Return the [x, y] coordinate for the center point of the cell that contains the specified text.  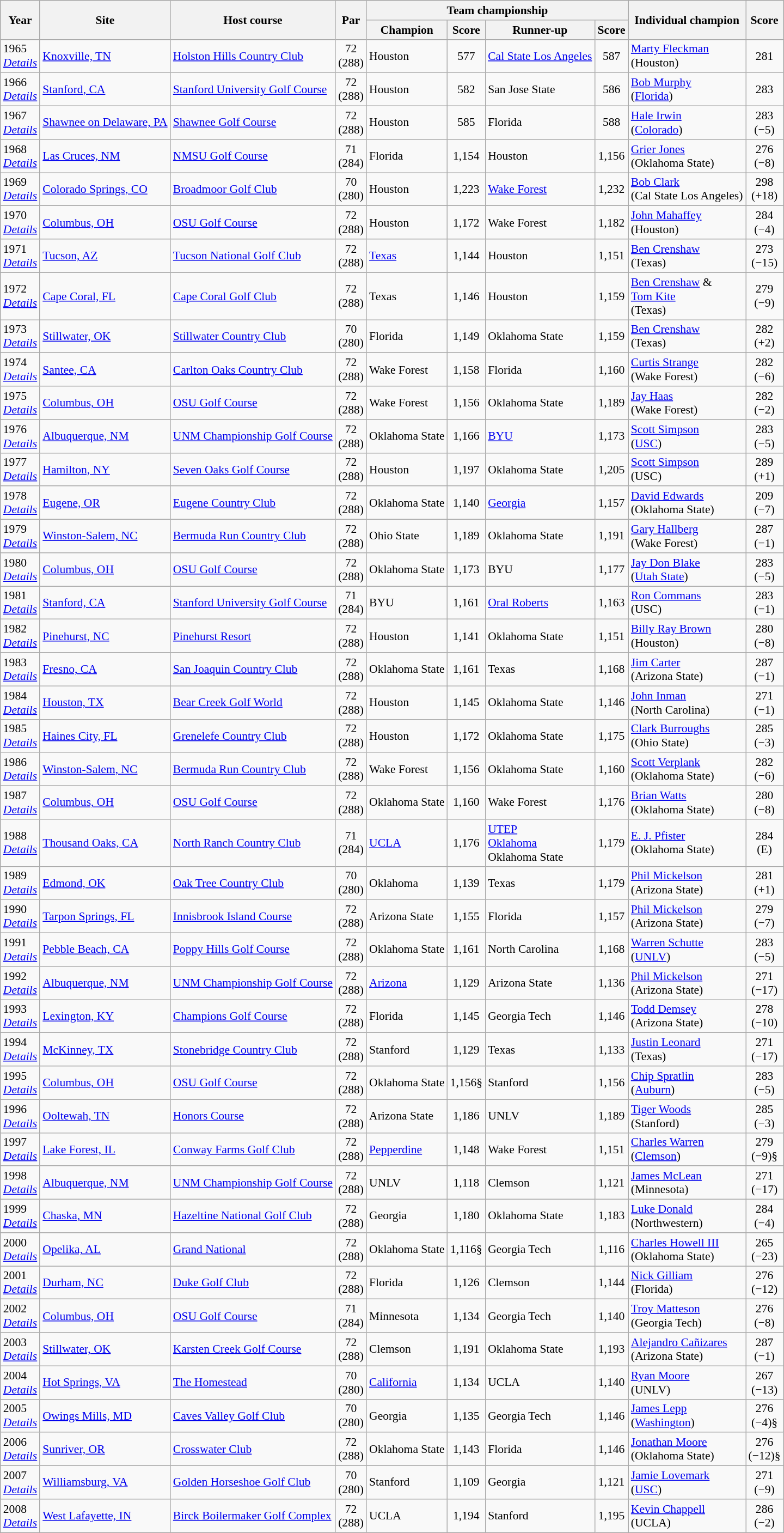
1,183 [611, 1216]
Jim Carter(Arizona State) [687, 669]
Ohio State [407, 536]
Cape Coral Golf Club [253, 296]
Luke Donald(Northwestern) [687, 1216]
West Lafayette, IN [105, 1516]
209(−7) [764, 503]
1,141 [466, 636]
Troy Matteson(Georgia Tech) [687, 1316]
586 [611, 89]
Cape Coral, FL [105, 296]
1989 Details [20, 883]
Billy Ray Brown(Houston) [687, 636]
279(−9)§ [764, 1149]
2002 Details [20, 1316]
Bear Creek Golf World [253, 703]
286(−2) [764, 1516]
281(+1) [764, 883]
Charles Warren(Clemson) [687, 1149]
1,223 [466, 190]
Shawnee on Delaware, PA [105, 123]
Year [20, 20]
Poppy Hills Golf Course [253, 950]
Fresno, CA [105, 669]
Clark Burroughs(Ohio State) [687, 735]
Tarpon Springs, FL [105, 916]
1,182 [611, 222]
Marty Fleckman(Houston) [687, 56]
Kevin Chappell(UCLA) [687, 1516]
Hamilton, NY [105, 470]
1970 Details [20, 222]
Houston, TX [105, 703]
Jay Haas(Wake Forest) [687, 403]
Stillwater Country Club [253, 337]
Cal State Los Angeles [540, 56]
276(−4)§ [764, 1415]
Pepperdine [407, 1149]
1999 Details [20, 1216]
1980 Details [20, 570]
California [407, 1383]
Todd Demsey(Arizona State) [687, 1017]
Honors Course [253, 1116]
588 [611, 123]
Arizona [407, 983]
Champions Golf Course [253, 1017]
Grenelefe Country Club [253, 735]
Stonebridge Country Club [253, 1049]
Oak Tree Country Club [253, 883]
1986 Details [20, 769]
Jonathan Moore(Oklahoma State) [687, 1449]
1966 Details [20, 89]
Hale Irwin(Colorado) [687, 123]
North Ranch Country Club [253, 843]
1969 Details [20, 190]
276(−12)§ [764, 1449]
271(−9) [764, 1483]
Pebble Beach, CA [105, 950]
Brian Watts(Oklahoma State) [687, 803]
NMSU Golf Course [253, 156]
2004 Details [20, 1383]
McKinney, TX [105, 1049]
1,163 [611, 603]
1977 Details [20, 470]
1976 Details [20, 436]
1,180 [466, 1216]
Scott Verplank(Oklahoma State) [687, 769]
1,135 [466, 1415]
2006 Details [20, 1449]
James McLean(Minnesota) [687, 1183]
Oral Roberts [540, 603]
James Lepp(Washington) [687, 1415]
Caves Valley Golf Club [253, 1415]
282(+2) [764, 337]
1996 Details [20, 1116]
Thousand Oaks, CA [105, 843]
1,136 [611, 983]
Ooltewah, TN [105, 1116]
Williamsburg, VA [105, 1483]
Jay Don Blake(Utah State) [687, 570]
San Jose State [540, 89]
282(−2) [764, 403]
Justin Leonard(Texas) [687, 1049]
2000 Details [20, 1250]
1973 Details [20, 337]
1,154 [466, 156]
1,116 [611, 1250]
Ryan Moore(UNLV) [687, 1383]
1987 Details [20, 803]
1,139 [466, 883]
The Homestead [253, 1383]
587 [611, 56]
1979 Details [20, 536]
1992 Details [20, 983]
1974 Details [20, 369]
Eugene, OR [105, 503]
UTEPOklahomaOklahoma State [540, 843]
1,156§ [466, 1083]
Tucson, AZ [105, 256]
271(−1) [764, 703]
Individual champion [687, 20]
San Joaquin Country Club [253, 669]
1,195 [611, 1516]
Minnesota [407, 1316]
1972 Details [20, 296]
North Carolina [540, 950]
Oklahoma [407, 883]
1997 Details [20, 1149]
1,194 [466, 1516]
1998 Details [20, 1183]
John Mahaffey(Houston) [687, 222]
1,186 [466, 1116]
1990 Details [20, 916]
Warren Schutte(UNLV) [687, 950]
283(−1) [764, 603]
Haines City, FL [105, 735]
1,158 [466, 369]
265(−23) [764, 1250]
2003 Details [20, 1349]
273(−15) [764, 256]
Karsten Creek Golf Course [253, 1349]
1,197 [466, 470]
Carlton Oaks Country Club [253, 369]
Duke Golf Club [253, 1282]
Holston Hills Country Club [253, 56]
Owings Mills, MD [105, 1415]
Tucson National Golf Club [253, 256]
1995 Details [20, 1083]
Lake Forest, IL [105, 1149]
Tiger Woods(Stanford) [687, 1116]
Shawnee Golf Course [253, 123]
John Inman(North Carolina) [687, 703]
Eugene Country Club [253, 503]
1,126 [466, 1282]
Colorado Springs, CO [105, 190]
1,148 [466, 1149]
1978 Details [20, 503]
1,175 [611, 735]
Gary Hallberg(Wake Forest) [687, 536]
1975 Details [20, 403]
1,193 [611, 1349]
1983 Details [20, 669]
1,155 [466, 916]
Grand National [253, 1250]
Edmond, OK [105, 883]
279(−7) [764, 916]
Chip Spratlin(Auburn) [687, 1083]
2008 Details [20, 1516]
278(−10) [764, 1017]
1,177 [611, 570]
Seven Oaks Golf Course [253, 470]
Innisbrook Island Course [253, 916]
1,166 [466, 436]
Hot Springs, VA [105, 1383]
1,143 [466, 1449]
1,232 [611, 190]
Par [351, 20]
1993 Details [20, 1017]
577 [466, 56]
Pinehurst, NC [105, 636]
281 [764, 56]
Bob Murphy(Florida) [687, 89]
Golden Horseshoe Golf Club [253, 1483]
1988 Details [20, 843]
Champion [407, 30]
Birck Boilermaker Golf Complex [253, 1516]
Ron Commans(USC) [687, 603]
1982 Details [20, 636]
1,133 [611, 1049]
1,109 [466, 1483]
1967 Details [20, 123]
Conway Farms Golf Club [253, 1149]
Charles Howell III(Oklahoma State) [687, 1250]
Ben Crenshaw &Tom Kite(Texas) [687, 296]
Sunriver, OR [105, 1449]
Las Cruces, NM [105, 156]
Nick Gilliam(Florida) [687, 1282]
Runner-up [540, 30]
279(−9) [764, 296]
Grier Jones(Oklahoma State) [687, 156]
David Edwards(Oklahoma State) [687, 503]
Bob Clark(Cal State Los Angeles) [687, 190]
1985 Details [20, 735]
1991 Details [20, 950]
2007 Details [20, 1483]
1965 Details [20, 56]
Hazeltine National Golf Club [253, 1216]
Broadmoor Golf Club [253, 190]
1984 Details [20, 703]
1,116§ [466, 1250]
Durham, NC [105, 1282]
582 [466, 89]
298(+18) [764, 190]
Host course [253, 20]
1968 Details [20, 156]
Pinehurst Resort [253, 636]
284(E) [764, 843]
2005 Details [20, 1415]
Knoxville, TN [105, 56]
267(−13) [764, 1383]
283 [764, 89]
Lexington, KY [105, 1017]
276(−12) [764, 1282]
Crosswater Club [253, 1449]
1,118 [466, 1183]
289(+1) [764, 470]
585 [466, 123]
1981 Details [20, 603]
Site [105, 20]
1,205 [611, 470]
Opelika, AL [105, 1250]
Alejandro Cañizares(Arizona State) [687, 1349]
Curtis Strange(Wake Forest) [687, 369]
1971 Details [20, 256]
Team championship [498, 10]
1,149 [466, 337]
Jamie Lovemark(USC) [687, 1483]
Chaska, MN [105, 1216]
E. J. Pfister(Oklahoma State) [687, 843]
Santee, CA [105, 369]
1994 Details [20, 1049]
2001 Details [20, 1282]
